Scan for the cell matching the given text and deliver its [X, Y] coordinate at center. 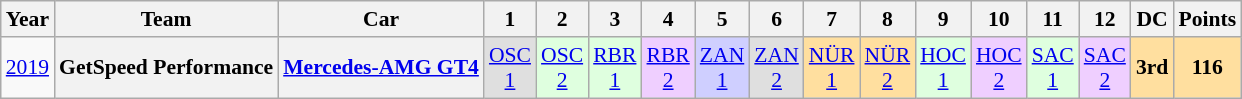
3rd [1152, 68]
ZAN2 [776, 68]
Points [1207, 19]
Year [28, 19]
DC [1152, 19]
ZAN1 [722, 68]
9 [943, 19]
HOC2 [999, 68]
Mercedes-AMG GT4 [381, 68]
RBR1 [614, 68]
OSC2 [562, 68]
5 [722, 19]
NÜR1 [832, 68]
OSC1 [510, 68]
12 [1105, 19]
NÜR2 [888, 68]
GetSpeed Performance [166, 68]
Team [166, 19]
116 [1207, 68]
11 [1053, 19]
10 [999, 19]
7 [832, 19]
Car [381, 19]
2 [562, 19]
6 [776, 19]
RBR2 [668, 68]
3 [614, 19]
8 [888, 19]
4 [668, 19]
SAC2 [1105, 68]
HOC1 [943, 68]
2019 [28, 68]
1 [510, 19]
SAC1 [1053, 68]
